From the cell containing the given text, extract its center point as (X, Y) coordinate. 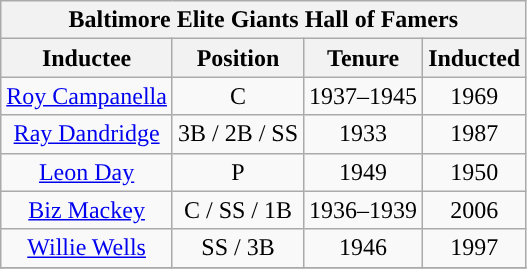
P (238, 172)
Baltimore Elite Giants Hall of Famers (264, 20)
3B / 2B / SS (238, 134)
Roy Campanella (87, 96)
Inducted (474, 58)
1946 (364, 248)
2006 (474, 210)
C / SS / 1B (238, 210)
Tenure (364, 58)
1936–1939 (364, 210)
Inductee (87, 58)
1987 (474, 134)
1933 (364, 134)
1937–1945 (364, 96)
Leon Day (87, 172)
1949 (364, 172)
SS / 3B (238, 248)
Biz Mackey (87, 210)
1997 (474, 248)
1950 (474, 172)
1969 (474, 96)
C (238, 96)
Position (238, 58)
Willie Wells (87, 248)
Ray Dandridge (87, 134)
